Identify which cell holds the provided text, then report its (x, y) central coordinate. 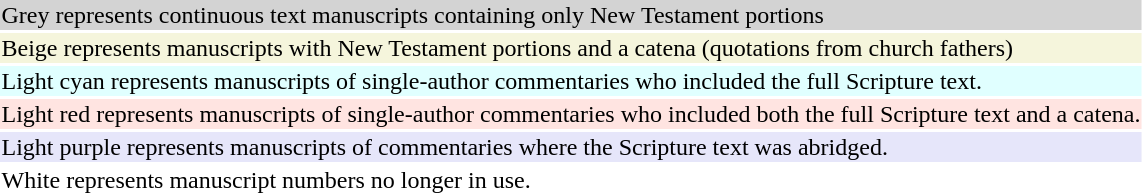
Beige represents manuscripts with New Testament portions and a catena (quotations from church fathers) (571, 48)
Grey represents continuous text manuscripts containing only New Testament portions (571, 15)
Light red represents manuscripts of single-author commentaries who included both the full Scripture text and a catena. (571, 114)
White represents manuscript numbers no longer in use. (571, 180)
Light purple represents manuscripts of commentaries where the Scripture text was abridged. (571, 147)
Light cyan represents manuscripts of single-author commentaries who included the full Scripture text. (571, 81)
